Provide the (x, y) coordinate of the cell's center where the given text is located.  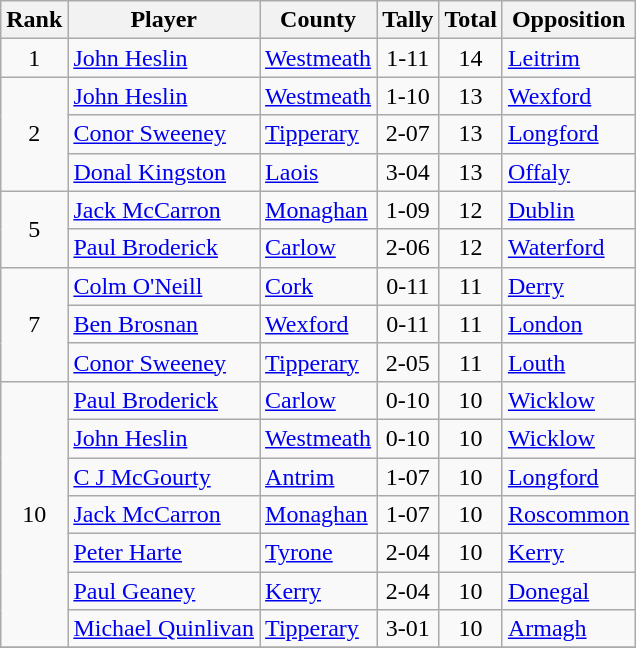
Laois (318, 172)
7 (34, 324)
14 (471, 58)
Dublin (568, 210)
Colm O'Neill (164, 286)
2-06 (408, 248)
Rank (34, 20)
Paul Geaney (164, 591)
Offaly (568, 172)
1-10 (408, 96)
1 (34, 58)
Louth (568, 362)
Leitrim (568, 58)
3-04 (408, 172)
Tally (408, 20)
1-11 (408, 58)
C J McGourty (164, 477)
2 (34, 134)
Waterford (568, 248)
5 (34, 229)
Total (471, 20)
Tyrone (318, 553)
2-05 (408, 362)
3-01 (408, 629)
Donegal (568, 591)
County (318, 20)
1-09 (408, 210)
Cork (318, 286)
Antrim (318, 477)
Armagh (568, 629)
London (568, 324)
Michael Quinlivan (164, 629)
Derry (568, 286)
Player (164, 20)
Ben Brosnan (164, 324)
Opposition (568, 20)
Roscommon (568, 515)
Donal Kingston (164, 172)
2-07 (408, 134)
Peter Harte (164, 553)
